Extract the (x, y) coordinate from the center of the cell holding the provided text.  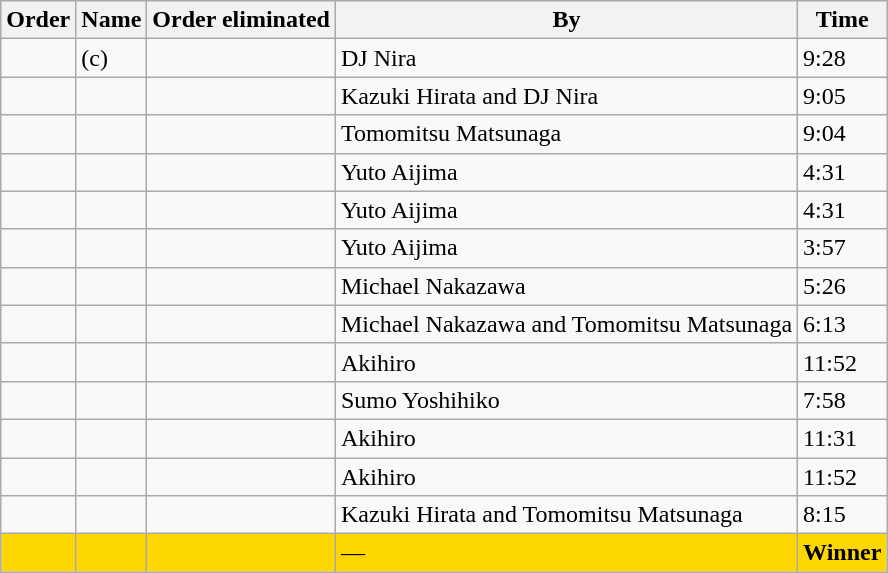
7:58 (842, 400)
Kazuki Hirata and Tomomitsu Matsunaga (566, 515)
By (566, 20)
Michael Nakazawa and Tomomitsu Matsunaga (566, 324)
Winner (842, 553)
Name (112, 20)
Tomomitsu Matsunaga (566, 134)
5:26 (842, 286)
Order (38, 20)
Kazuki Hirata and DJ Nira (566, 96)
6:13 (842, 324)
Sumo Yoshihiko (566, 400)
9:28 (842, 58)
11:31 (842, 438)
9:04 (842, 134)
Michael Nakazawa (566, 286)
Order eliminated (242, 20)
— (566, 553)
9:05 (842, 96)
(c) (112, 58)
Time (842, 20)
3:57 (842, 248)
DJ Nira (566, 58)
8:15 (842, 515)
